Identify which cell holds the provided text, then report its (x, y) central coordinate. 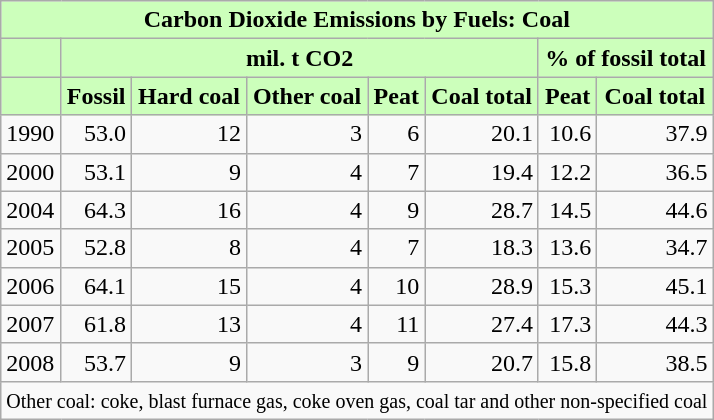
Other coal (306, 96)
Other coal: coke, blast furnace gas, coke oven gas, coal tar and other non-specified coal (357, 400)
28.9 (482, 286)
6 (396, 134)
53.7 (96, 362)
15.3 (567, 286)
2008 (31, 362)
10 (396, 286)
14.5 (567, 210)
61.8 (96, 324)
11 (396, 324)
20.7 (482, 362)
36.5 (655, 172)
15 (190, 286)
64.1 (96, 286)
Carbon Dioxide Emissions by Fuels: Coal (357, 20)
Hard coal (190, 96)
18.3 (482, 248)
19.4 (482, 172)
53.0 (96, 134)
2007 (31, 324)
64.3 (96, 210)
13.6 (567, 248)
2004 (31, 210)
28.7 (482, 210)
2000 (31, 172)
13 (190, 324)
20.1 (482, 134)
27.4 (482, 324)
44.6 (655, 210)
38.5 (655, 362)
mil. t CO2 (300, 58)
2005 (31, 248)
34.7 (655, 248)
8 (190, 248)
% of fossil total (626, 58)
53.1 (96, 172)
15.8 (567, 362)
2006 (31, 286)
17.3 (567, 324)
Fossil (96, 96)
37.9 (655, 134)
12 (190, 134)
1990 (31, 134)
52.8 (96, 248)
12.2 (567, 172)
10.6 (567, 134)
16 (190, 210)
45.1 (655, 286)
44.3 (655, 324)
